Find where the given text appears and provide that cell's center as (x, y) coordinate. 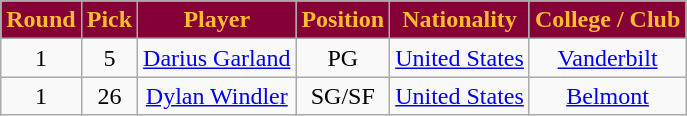
Round (41, 20)
Dylan Windler (217, 96)
College / Club (607, 20)
SG/SF (343, 96)
Vanderbilt (607, 58)
26 (109, 96)
Pick (109, 20)
5 (109, 58)
Darius Garland (217, 58)
Belmont (607, 96)
Player (217, 20)
Nationality (460, 20)
Position (343, 20)
PG (343, 58)
